Search for the cell housing the specified text and yield its (x, y) center coordinate. 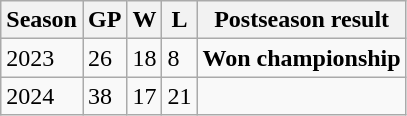
Season (42, 20)
L (180, 20)
GP (104, 20)
2024 (42, 96)
17 (144, 96)
18 (144, 58)
2023 (42, 58)
Won championship (302, 58)
W (144, 20)
21 (180, 96)
8 (180, 58)
Postseason result (302, 20)
26 (104, 58)
38 (104, 96)
